Find where the given text appears and provide that cell's center as [x, y] coordinate. 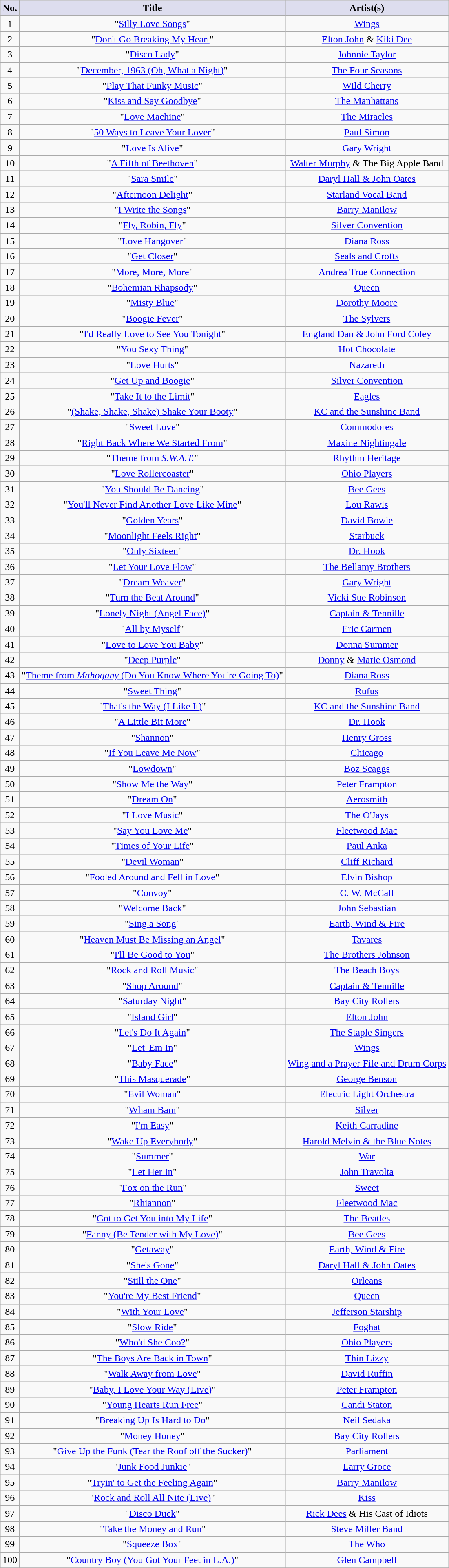
The Beach Boys [367, 970]
97 [10, 1513]
66 [10, 1032]
68 [10, 1063]
Boz Scaggs [367, 769]
11 [10, 179]
Candi Staton [367, 1405]
"Lowdown" [153, 769]
"Only Sixteen" [153, 551]
3 [10, 55]
55 [10, 861]
60 [10, 939]
76 [10, 1188]
"Theme from Mahogany (Do You Know Where You're Going To)" [153, 675]
48 [10, 753]
Keith Carradine [367, 1125]
"I'm Easy" [153, 1125]
"You're My Best Friend" [153, 1296]
31 [10, 489]
"Island Girl" [153, 1017]
The Who [367, 1544]
12 [10, 194]
"Disco Lady" [153, 55]
70 [10, 1094]
"Turn the Beat Around" [153, 598]
"Rhiannon" [153, 1203]
Title [153, 8]
"Say You Love Me" [153, 830]
"Dream Weaver" [153, 582]
"You Sexy Thing" [153, 349]
58 [10, 908]
Elton John [367, 1017]
90 [10, 1405]
"Take It to the Limit" [153, 396]
"Sweet Thing" [153, 691]
Kiss [367, 1498]
Donna Summer [367, 644]
"Silly Love Songs" [153, 24]
Sweet [367, 1188]
England Dan & John Ford Coley [367, 334]
94 [10, 1467]
"Breaking Up Is Hard to Do" [153, 1420]
Dorothy Moore [367, 303]
83 [10, 1296]
1 [10, 24]
Johnnie Taylor [367, 55]
The Bellamy Brothers [367, 567]
"I Write the Songs" [153, 210]
28 [10, 442]
22 [10, 349]
"Young Hearts Run Free" [153, 1405]
David Bowie [367, 520]
4 [10, 70]
"Times of Your Life" [153, 846]
Parliament [367, 1451]
34 [10, 536]
"Afternoon Delight" [153, 194]
"Money Honey" [153, 1435]
41 [10, 644]
Jefferson Starship [367, 1312]
Rhythm Heritage [367, 458]
"Slow Ride" [153, 1327]
"Love Hangover" [153, 241]
65 [10, 1017]
John Travolta [367, 1172]
"Still the One" [153, 1281]
"Love Hurts" [153, 365]
David Ruffin [367, 1374]
The Beatles [367, 1219]
The Miracles [367, 117]
"Tryin' to Get the Feeling Again" [153, 1482]
"Right Back Where We Started From" [153, 442]
"You'll Never Find Another Love Like Mine" [153, 505]
73 [10, 1141]
"Bohemian Rhapsody" [153, 287]
Seals and Crofts [367, 256]
84 [10, 1312]
Walter Murphy & The Big Apple Band [367, 163]
93 [10, 1451]
No. [10, 8]
92 [10, 1435]
The Sylvers [367, 318]
Larry Groce [367, 1467]
Cliff Richard [367, 861]
"Let Your Love Flow" [153, 567]
33 [10, 520]
20 [10, 318]
51 [10, 799]
29 [10, 458]
Silver [367, 1110]
Elton John & Kiki Dee [367, 39]
"Love to Love You Baby" [153, 644]
Artist(s) [367, 8]
30 [10, 474]
16 [10, 256]
Donny & Marie Osmond [367, 660]
17 [10, 272]
"Baby Face" [153, 1063]
"Who'd She Coo?" [153, 1343]
"Sweet Love" [153, 427]
Nazareth [367, 365]
63 [10, 986]
88 [10, 1374]
"Baby, I Love Your Way (Live)" [153, 1389]
100 [10, 1560]
Neil Sedaka [367, 1420]
14 [10, 225]
"Country Boy (You Got Your Feet in L.A.)" [153, 1560]
"Play That Funky Music" [153, 86]
42 [10, 660]
"Sara Smile" [153, 179]
"Misty Blue" [153, 303]
The Staple Singers [367, 1032]
57 [10, 892]
"Love Rollercoaster" [153, 474]
36 [10, 567]
5 [10, 86]
72 [10, 1125]
Aerosmith [367, 799]
"Show Me the Way" [153, 784]
40 [10, 629]
Wild Cherry [367, 86]
2 [10, 39]
50 [10, 784]
"Take the Money and Run" [153, 1529]
"Wham Bam" [153, 1110]
Orleans [367, 1281]
96 [10, 1498]
"Junk Food Junkie" [153, 1467]
"Fooled Around and Fell in Love" [153, 877]
25 [10, 396]
"December, 1963 (Oh, What a Night)" [153, 70]
"Theme from S.W.A.T." [153, 458]
"Moonlight Feels Right" [153, 536]
"I'll Be Good to You" [153, 955]
Commodores [367, 427]
Wing and a Prayer Fife and Drum Corps [367, 1063]
"Fox on the Run" [153, 1188]
"If You Leave Me Now" [153, 753]
"Boogie Fever" [153, 318]
"The Boys Are Back in Town" [153, 1358]
"With Your Love" [153, 1312]
"Deep Purple" [153, 660]
"Fanny (Be Tender with My Love)" [153, 1234]
"More, More, More" [153, 272]
37 [10, 582]
"I Love Music" [153, 815]
26 [10, 411]
"Rock and Roll Music" [153, 970]
"Rock and Roll All Nite (Live)" [153, 1498]
"Wake Up Everybody" [153, 1141]
Electric Light Orchestra [367, 1094]
"Disco Duck" [153, 1513]
"Welcome Back" [153, 908]
"Kiss and Say Goodbye" [153, 101]
43 [10, 675]
69 [10, 1079]
95 [10, 1482]
54 [10, 846]
The Manhattans [367, 101]
Rufus [367, 691]
71 [10, 1110]
"Don't Go Breaking My Heart" [153, 39]
86 [10, 1343]
Elvin Bishop [367, 877]
Harold Melvin & the Blue Notes [367, 1141]
9 [10, 148]
"Fly, Robin, Fly" [153, 225]
15 [10, 241]
"Get Closer" [153, 256]
Vicki Sue Robinson [367, 598]
Eagles [367, 396]
"Heaven Must Be Missing an Angel" [153, 939]
85 [10, 1327]
77 [10, 1203]
39 [10, 613]
"Walk Away from Love" [153, 1374]
"Let's Do It Again" [153, 1032]
46 [10, 722]
"Let 'Em In" [153, 1048]
Rick Dees & His Cast of Idiots [367, 1513]
61 [10, 955]
The Four Seasons [367, 70]
23 [10, 365]
The Brothers Johnson [367, 955]
"Love Is Alive" [153, 148]
"Saturday Night" [153, 1001]
53 [10, 830]
"This Masquerade" [153, 1079]
War [367, 1156]
80 [10, 1250]
"Squeeze Box" [153, 1544]
Paul Simon [367, 132]
Foghat [367, 1327]
"Getaway" [153, 1250]
44 [10, 691]
24 [10, 380]
Henry Gross [367, 738]
47 [10, 738]
62 [10, 970]
56 [10, 877]
"She's Gone" [153, 1265]
Eric Carmen [367, 629]
Hot Chocolate [367, 349]
49 [10, 769]
"Convoy" [153, 892]
Thin Lizzy [367, 1358]
Starbuck [367, 536]
"Lonely Night (Angel Face)" [153, 613]
"Shannon" [153, 738]
Glen Campbell [367, 1560]
59 [10, 923]
Maxine Nightingale [367, 442]
19 [10, 303]
George Benson [367, 1079]
64 [10, 1001]
21 [10, 334]
"50 Ways to Leave Your Lover" [153, 132]
"Got to Get You into My Life" [153, 1219]
"Love Machine" [153, 117]
Tavares [367, 939]
Steve Miller Band [367, 1529]
"I'd Really Love to See You Tonight" [153, 334]
Starland Vocal Band [367, 194]
10 [10, 163]
91 [10, 1420]
"A Fifth of Beethoven" [153, 163]
"Let Her In" [153, 1172]
13 [10, 210]
67 [10, 1048]
98 [10, 1529]
The O'Jays [367, 815]
35 [10, 551]
C. W. McCall [367, 892]
75 [10, 1172]
27 [10, 427]
6 [10, 101]
38 [10, 598]
82 [10, 1281]
"You Should Be Dancing" [153, 489]
32 [10, 505]
8 [10, 132]
"That's the Way (I Like It)" [153, 707]
"Devil Woman" [153, 861]
"Get Up and Boogie" [153, 380]
45 [10, 707]
Andrea True Connection [367, 272]
Chicago [367, 753]
"Sing a Song" [153, 923]
"(Shake, Shake, Shake) Shake Your Booty" [153, 411]
"Give Up the Funk (Tear the Roof off the Sucker)" [153, 1451]
81 [10, 1265]
74 [10, 1156]
"Dream On" [153, 799]
18 [10, 287]
Lou Rawls [367, 505]
Paul Anka [367, 846]
79 [10, 1234]
"Summer" [153, 1156]
87 [10, 1358]
"Evil Woman" [153, 1094]
99 [10, 1544]
"Golden Years" [153, 520]
89 [10, 1389]
"A Little Bit More" [153, 722]
John Sebastian [367, 908]
"Shop Around" [153, 986]
7 [10, 117]
52 [10, 815]
"All by Myself" [153, 629]
78 [10, 1219]
